From the cell containing the given text, extract its center point as (x, y) coordinate. 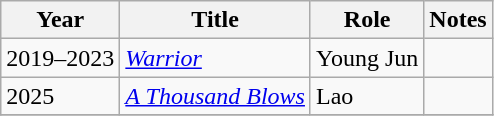
2025 (60, 96)
Role (366, 20)
Young Jun (366, 58)
Title (216, 20)
2019–2023 (60, 58)
Lao (366, 96)
Year (60, 20)
A Thousand Blows (216, 96)
Warrior (216, 58)
Notes (458, 20)
